Scan for the cell matching the given text and deliver its [X, Y] coordinate at center. 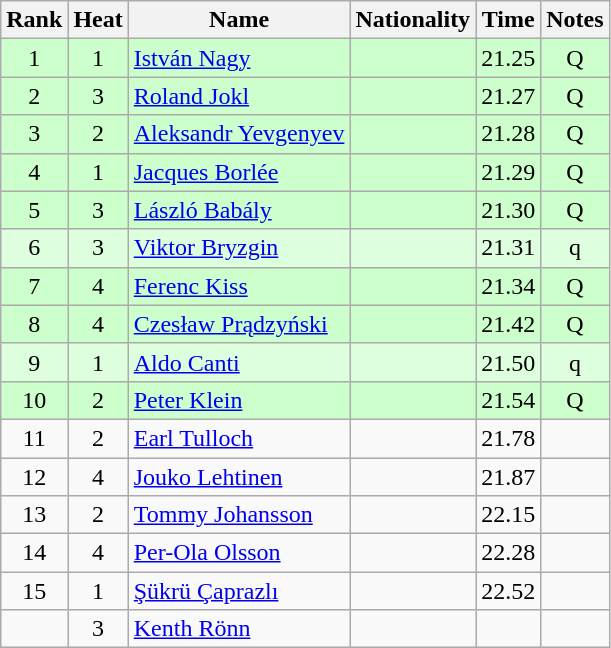
Nationality [413, 20]
21.28 [508, 134]
László Babály [239, 210]
Ferenc Kiss [239, 286]
Rank [34, 20]
Viktor Bryzgin [239, 248]
Aldo Canti [239, 362]
22.28 [508, 553]
21.78 [508, 438]
11 [34, 438]
21.31 [508, 248]
Kenth Rönn [239, 629]
21.50 [508, 362]
6 [34, 248]
Name [239, 20]
10 [34, 400]
Per-Ola Olsson [239, 553]
13 [34, 515]
Tommy Johansson [239, 515]
Aleksandr Yevgenyev [239, 134]
Earl Tulloch [239, 438]
Czesław Prądzyński [239, 324]
21.42 [508, 324]
21.29 [508, 172]
21.87 [508, 477]
21.54 [508, 400]
8 [34, 324]
21.25 [508, 58]
7 [34, 286]
22.15 [508, 515]
Heat [98, 20]
22.52 [508, 591]
István Nagy [239, 58]
9 [34, 362]
Peter Klein [239, 400]
Jacques Borlée [239, 172]
21.34 [508, 286]
15 [34, 591]
Notes [575, 20]
Roland Jokl [239, 96]
21.30 [508, 210]
14 [34, 553]
5 [34, 210]
Şükrü Çaprazlı [239, 591]
Jouko Lehtinen [239, 477]
Time [508, 20]
12 [34, 477]
21.27 [508, 96]
